Identify which cell holds the provided text, then report its [x, y] central coordinate. 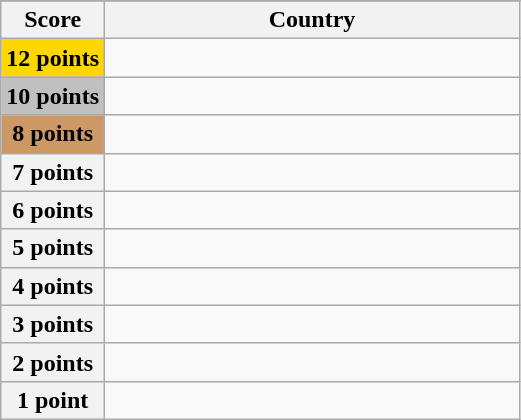
4 points [53, 286]
Score [53, 20]
7 points [53, 172]
Country [312, 20]
12 points [53, 58]
10 points [53, 96]
3 points [53, 324]
5 points [53, 248]
1 point [53, 400]
8 points [53, 134]
6 points [53, 210]
2 points [53, 362]
